From the cell containing the given text, extract its center point as (X, Y) coordinate. 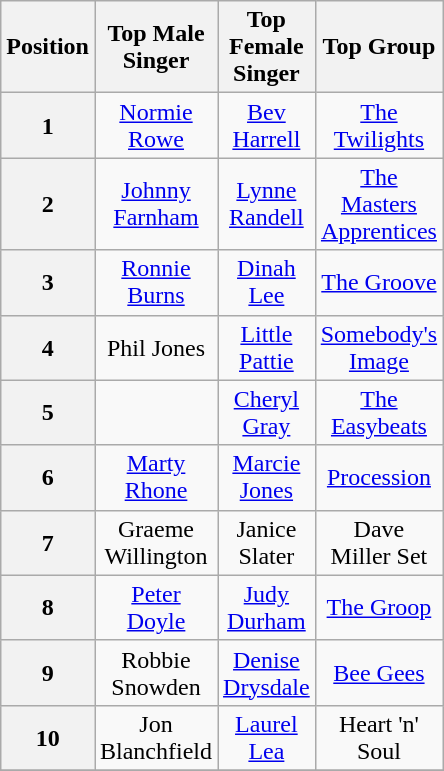
The Groove (378, 282)
The Masters Apprentices (378, 204)
Ronnie Burns (156, 282)
Heart 'n' Soul (378, 738)
8 (48, 608)
10 (48, 738)
Normie Rowe (156, 126)
Bev Harrell (267, 126)
The Twilights (378, 126)
Procession (378, 478)
Judy Durham (267, 608)
Top Group (378, 47)
Dinah Lee (267, 282)
9 (48, 672)
Robbie Snowden (156, 672)
7 (48, 542)
5 (48, 412)
3 (48, 282)
The Easybeats (378, 412)
Bee Gees (378, 672)
Marcie Jones (267, 478)
Position (48, 47)
Peter Doyle (156, 608)
Graeme Willington (156, 542)
Cheryl Gray (267, 412)
Top Male Singer (156, 47)
Denise Drysdale (267, 672)
6 (48, 478)
4 (48, 348)
Marty Rhone (156, 478)
Dave Miller Set (378, 542)
Janice Slater (267, 542)
Phil Jones (156, 348)
Laurel Lea (267, 738)
Little Pattie (267, 348)
Lynne Randell (267, 204)
Top Female Singer (267, 47)
The Groop (378, 608)
Johnny Farnham (156, 204)
1 (48, 126)
Somebody's Image (378, 348)
2 (48, 204)
Jon Blanchfield (156, 738)
